Detect which cell encompasses the target text, then output its (X, Y) center coordinate. 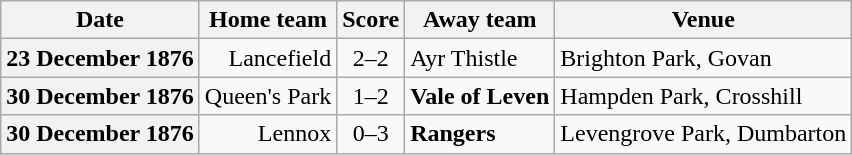
0–3 (371, 134)
Lennox (268, 134)
Brighton Park, Govan (704, 58)
Score (371, 20)
23 December 1876 (100, 58)
2–2 (371, 58)
Queen's Park (268, 96)
Vale of Leven (480, 96)
Levengrove Park, Dumbarton (704, 134)
Rangers (480, 134)
Venue (704, 20)
Date (100, 20)
Ayr Thistle (480, 58)
Hampden Park, Crosshill (704, 96)
1–2 (371, 96)
Lancefield (268, 58)
Away team (480, 20)
Home team (268, 20)
